From the cell containing the given text, extract its center point as [X, Y] coordinate. 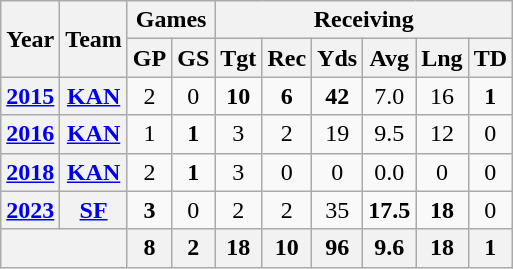
42 [338, 96]
Year [30, 39]
6 [287, 96]
Team [94, 39]
Yds [338, 58]
Avg [390, 58]
0.0 [390, 172]
2016 [30, 134]
TD [490, 58]
Receiving [364, 20]
12 [442, 134]
GP [149, 58]
Lng [442, 58]
9.6 [390, 248]
16 [442, 96]
2015 [30, 96]
8 [149, 248]
Tgt [238, 58]
Rec [287, 58]
35 [338, 210]
9.5 [390, 134]
96 [338, 248]
Games [170, 20]
17.5 [390, 210]
2023 [30, 210]
SF [94, 210]
7.0 [390, 96]
2018 [30, 172]
GS [194, 58]
19 [338, 134]
